Return the [x, y] coordinate for the center point of the cell that contains the specified text.  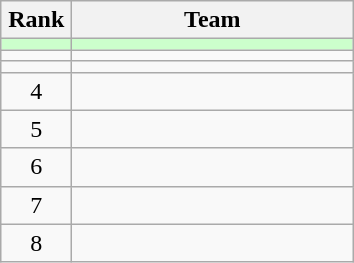
8 [36, 243]
6 [36, 167]
5 [36, 129]
7 [36, 205]
Rank [36, 20]
Team [212, 20]
4 [36, 91]
